Return [x, y] of the center of cell containing provided text 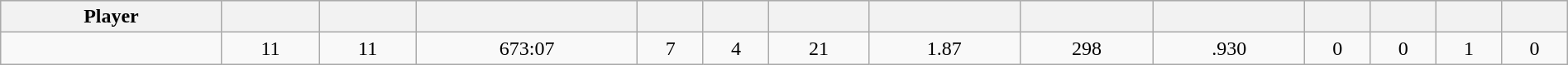
673:07 [527, 48]
7 [670, 48]
1 [1469, 48]
298 [1087, 48]
.930 [1229, 48]
21 [819, 48]
1.87 [944, 48]
Player [111, 17]
4 [736, 48]
